Scan for the cell matching the given text and deliver its [x, y] coordinate at center. 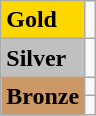
Bronze [43, 96]
Gold [43, 20]
Silver [43, 58]
